From the cell containing the given text, extract its center point as (X, Y) coordinate. 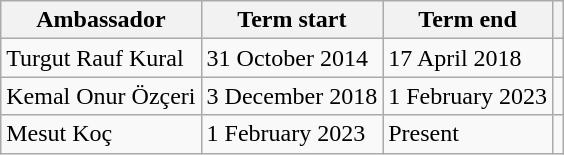
31 October 2014 (292, 58)
Present (468, 134)
Kemal Onur Özçeri (101, 96)
Term start (292, 20)
Turgut Rauf Kural (101, 58)
17 April 2018 (468, 58)
Mesut Koç (101, 134)
Term end (468, 20)
3 December 2018 (292, 96)
Ambassador (101, 20)
